Return the [X, Y] coordinate for the center point of the cell that contains the specified text.  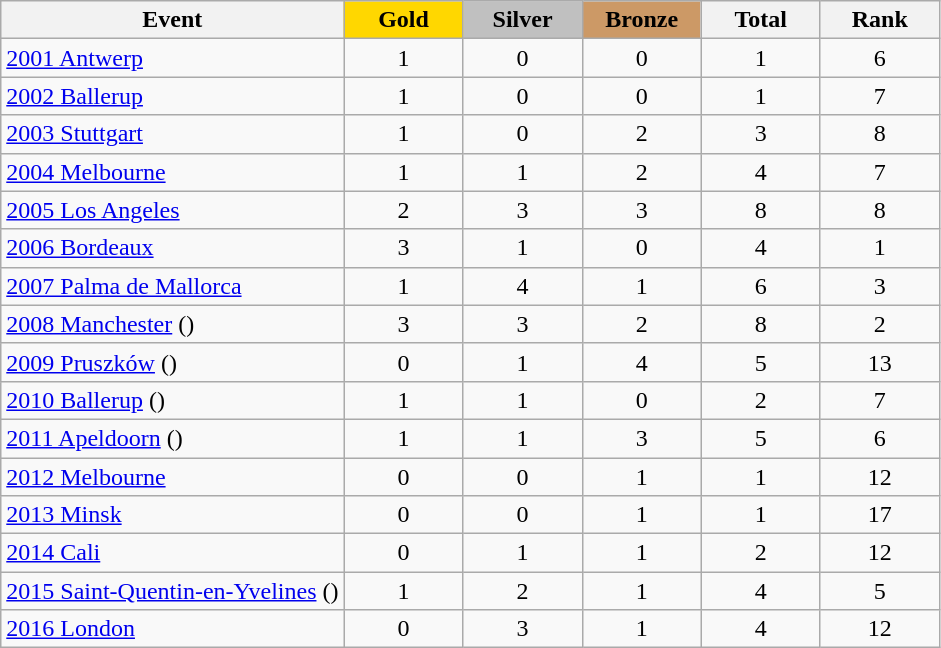
2003 Stuttgart [172, 134]
2009 Pruszków () [172, 362]
2008 Manchester () [172, 324]
Total [760, 20]
13 [880, 362]
2007 Palma de Mallorca [172, 286]
Event [172, 20]
2010 Ballerup () [172, 400]
2015 Saint-Quentin-en-Yvelines () [172, 591]
Bronze [642, 20]
2004 Melbourne [172, 172]
2011 Apeldoorn () [172, 438]
2014 Cali [172, 553]
2012 Melbourne [172, 477]
2013 Minsk [172, 515]
17 [880, 515]
2001 Antwerp [172, 58]
Gold [404, 20]
2005 Los Angeles [172, 210]
Rank [880, 20]
Silver [522, 20]
2006 Bordeaux [172, 248]
2002 Ballerup [172, 96]
2016 London [172, 629]
